Return the (x, y) coordinate for the center point of the cell that contains the specified text.  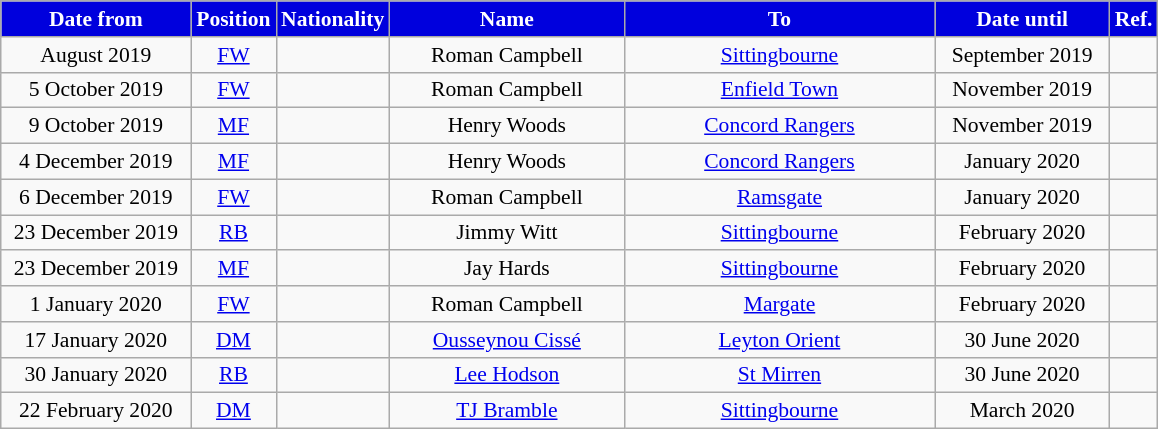
9 October 2019 (96, 126)
22 February 2020 (96, 411)
30 January 2020 (96, 375)
17 January 2020 (96, 340)
Ramsgate (779, 197)
Date until (1022, 19)
September 2019 (1022, 55)
6 December 2019 (96, 197)
Leyton Orient (779, 340)
August 2019 (96, 55)
TJ Bramble (506, 411)
Name (506, 19)
5 October 2019 (96, 90)
Ousseynou Cissé (506, 340)
St Mirren (779, 375)
Jimmy Witt (506, 233)
Ref. (1134, 19)
4 December 2019 (96, 162)
Position (234, 19)
1 January 2020 (96, 304)
Enfield Town (779, 90)
Lee Hodson (506, 375)
Date from (96, 19)
Nationality (332, 19)
To (779, 19)
March 2020 (1022, 411)
Jay Hards (506, 269)
Margate (779, 304)
